Locate the cell with the specified text and output its [x, y] center coordinate. 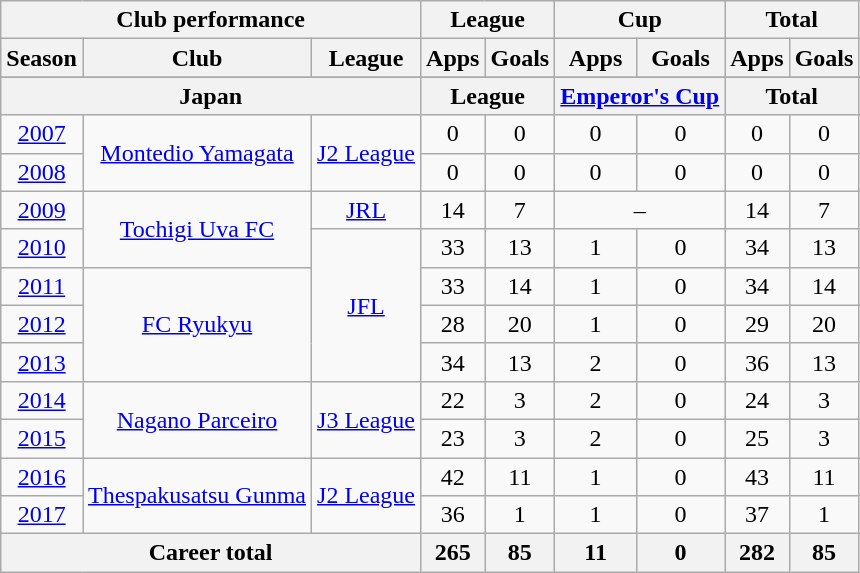
2017 [42, 515]
2014 [42, 400]
265 [453, 553]
Tochigi Uva FC [196, 229]
Emperor's Cup [640, 96]
23 [453, 438]
JFL [366, 305]
Thespakusatsu Gunma [196, 496]
2013 [42, 362]
2008 [42, 172]
2012 [42, 324]
42 [453, 477]
2007 [42, 134]
43 [757, 477]
Cup [640, 20]
25 [757, 438]
2015 [42, 438]
2010 [42, 248]
J3 League [366, 419]
2009 [42, 210]
22 [453, 400]
Montedio Yamagata [196, 153]
282 [757, 553]
– [640, 210]
Club performance [211, 20]
JRL [366, 210]
37 [757, 515]
Club [196, 58]
29 [757, 324]
Japan [211, 96]
28 [453, 324]
Season [42, 58]
2016 [42, 477]
24 [757, 400]
Nagano Parceiro [196, 419]
Career total [211, 553]
2011 [42, 286]
FC Ryukyu [196, 324]
